Return the (x, y) coordinate for the center point of the cell that contains the specified text.  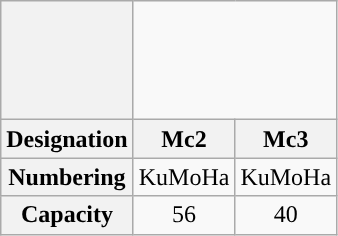
Mc2 (184, 139)
Mc3 (286, 139)
Capacity (67, 215)
Designation (67, 139)
40 (286, 215)
Numbering (67, 177)
56 (184, 215)
